From the cell containing the given text, extract its center point as [x, y] coordinate. 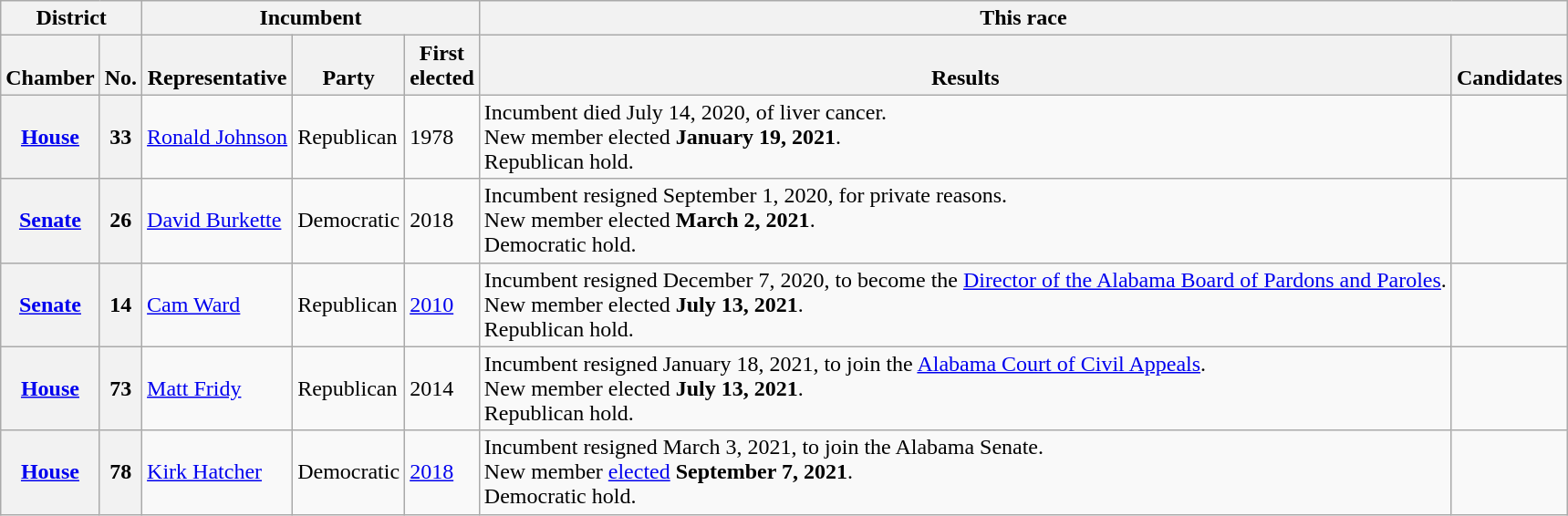
Ronald Johnson [217, 137]
Firstelected [442, 66]
Incumbent [311, 18]
73 [120, 388]
Incumbent died July 14, 2020, of liver cancer.New member elected January 19, 2021.Republican hold. [965, 137]
This race [1023, 18]
26 [120, 221]
Candidates [1509, 66]
14 [120, 304]
2010 [442, 304]
Incumbent resigned March 3, 2021, to join the Alabama Senate.New member elected September 7, 2021.Democratic hold. [965, 472]
78 [120, 472]
No. [120, 66]
33 [120, 137]
Incumbent resigned January 18, 2021, to join the Alabama Court of Civil Appeals.New member elected July 13, 2021.Republican hold. [965, 388]
Incumbent resigned September 1, 2020, for private reasons.New member elected March 2, 2021.Democratic hold. [965, 221]
2014 [442, 388]
1978 [442, 137]
Cam Ward [217, 304]
District [71, 18]
David Burkette [217, 221]
Kirk Hatcher [217, 472]
Representative [217, 66]
Party [348, 66]
Chamber [50, 66]
Results [965, 66]
Matt Fridy [217, 388]
